Output the (x, y) coordinate of the center of the cell containing the given text.  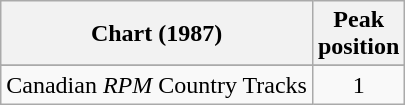
Chart (1987) (157, 34)
Peakposition (358, 34)
Canadian RPM Country Tracks (157, 85)
1 (358, 85)
